Locate the cell with the specified text and output its (x, y) center coordinate. 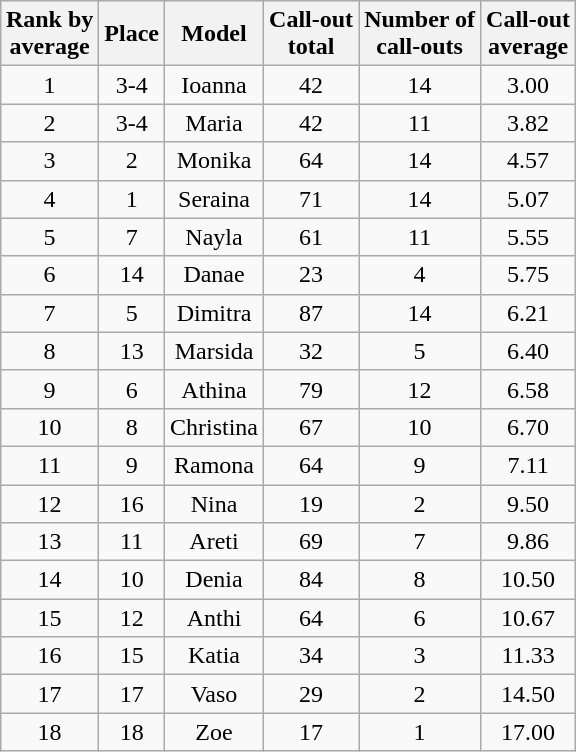
6.70 (528, 427)
71 (312, 199)
3.82 (528, 123)
Call-outaverage (528, 34)
7.11 (528, 465)
87 (312, 313)
Maria (214, 123)
3.00 (528, 85)
Areti (214, 542)
Zoe (214, 732)
Rank byaverage (49, 34)
17.00 (528, 732)
5.75 (528, 275)
23 (312, 275)
32 (312, 351)
Dimitra (214, 313)
6.40 (528, 351)
Ioanna (214, 85)
9.86 (528, 542)
Ramona (214, 465)
14.50 (528, 694)
Vaso (214, 694)
11.33 (528, 656)
5.55 (528, 237)
5.07 (528, 199)
84 (312, 580)
4.57 (528, 161)
34 (312, 656)
6.21 (528, 313)
10.67 (528, 618)
Katia (214, 656)
69 (312, 542)
Model (214, 34)
61 (312, 237)
6.58 (528, 389)
Call-outtotal (312, 34)
19 (312, 503)
Number ofcall-outs (420, 34)
Christina (214, 427)
Place (132, 34)
Marsida (214, 351)
67 (312, 427)
Monika (214, 161)
Athina (214, 389)
Anthi (214, 618)
29 (312, 694)
Seraina (214, 199)
Nina (214, 503)
9.50 (528, 503)
10.50 (528, 580)
Nayla (214, 237)
Danae (214, 275)
Denia (214, 580)
79 (312, 389)
